Search for the cell housing the specified text and yield its [X, Y] center coordinate. 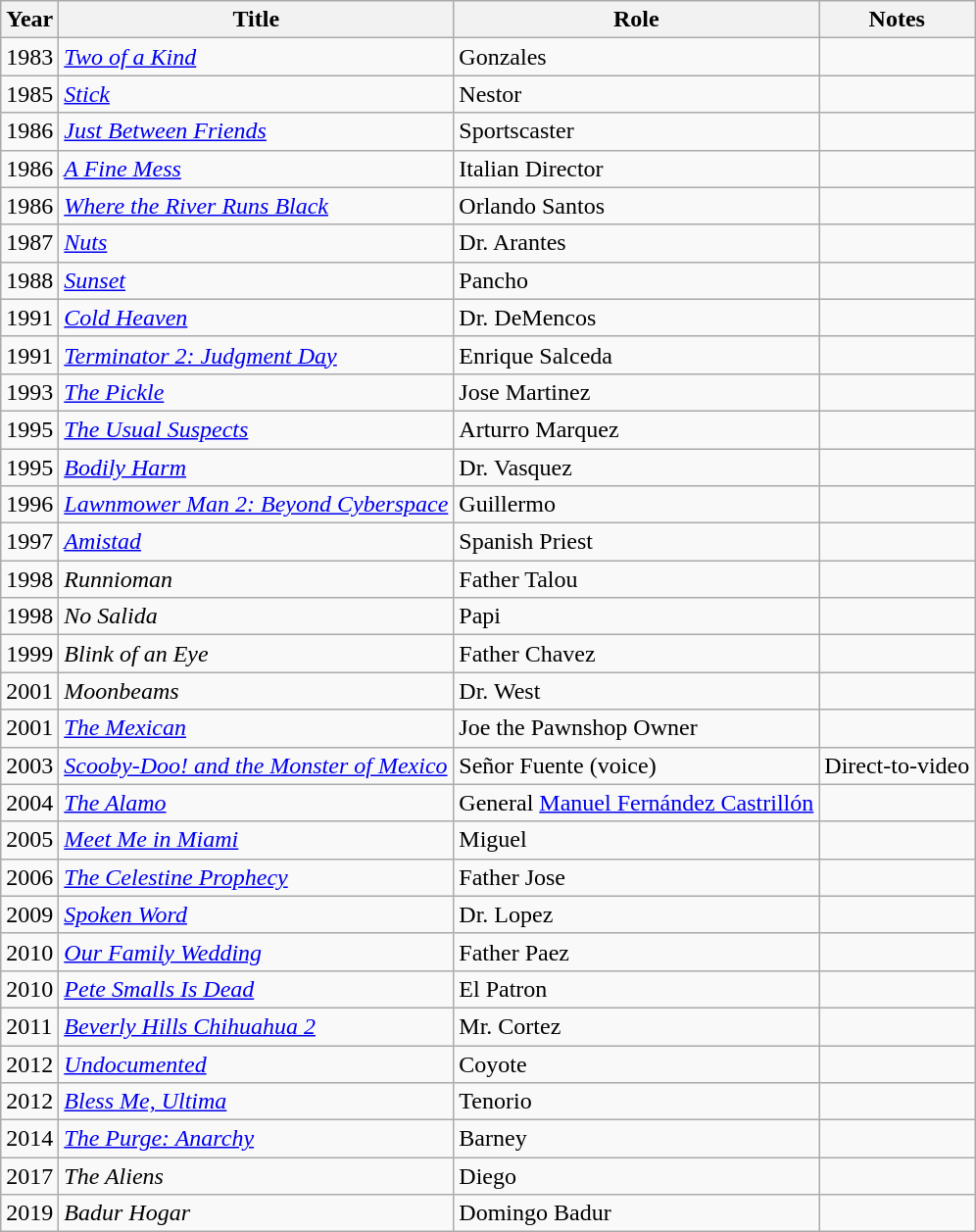
The Purge: Anarchy [257, 1139]
Pancho [637, 280]
Blink of an Eye [257, 654]
Terminator 2: Judgment Day [257, 355]
Jose Martinez [637, 392]
Papi [637, 616]
Father Jose [637, 877]
Nuts [257, 243]
Italian Director [637, 169]
Direct-to-video [898, 765]
A Fine Mess [257, 169]
Bodily Harm [257, 468]
1996 [29, 505]
Runnioman [257, 579]
1987 [29, 243]
Spoken Word [257, 914]
Señor Fuente (voice) [637, 765]
The Aliens [257, 1176]
Notes [898, 20]
Moonbeams [257, 691]
Just Between Friends [257, 131]
2004 [29, 803]
Amistad [257, 542]
Dr. DeMencos [637, 318]
The Celestine Prophecy [257, 877]
Undocumented [257, 1063]
Diego [637, 1176]
The Pickle [257, 392]
Meet Me in Miami [257, 840]
1988 [29, 280]
No Salida [257, 616]
Dr. Arantes [637, 243]
Pete Smalls Is Dead [257, 989]
Dr. Lopez [637, 914]
The Mexican [257, 728]
2014 [29, 1139]
Two of a Kind [257, 57]
The Alamo [257, 803]
Sportscaster [637, 131]
Gonzales [637, 57]
Role [637, 20]
Arturro Marquez [637, 429]
General Manuel Fernández Castrillón [637, 803]
Where the River Runs Black [257, 206]
Enrique Salceda [637, 355]
1999 [29, 654]
Scooby-Doo! and the Monster of Mexico [257, 765]
Spanish Priest [637, 542]
Our Family Wedding [257, 952]
Stick [257, 94]
Miguel [637, 840]
1985 [29, 94]
Father Paez [637, 952]
Domingo Badur [637, 1213]
1993 [29, 392]
El Patron [637, 989]
2005 [29, 840]
2011 [29, 1026]
Sunset [257, 280]
Tenorio [637, 1102]
Father Chavez [637, 654]
Coyote [637, 1063]
Barney [637, 1139]
Badur Hogar [257, 1213]
Year [29, 20]
Beverly Hills Chihuahua 2 [257, 1026]
Joe the Pawnshop Owner [637, 728]
Orlando Santos [637, 206]
Dr. West [637, 691]
The Usual Suspects [257, 429]
Nestor [637, 94]
Lawnmower Man 2: Beyond Cyberspace [257, 505]
Guillermo [637, 505]
Bless Me, Ultima [257, 1102]
2019 [29, 1213]
2017 [29, 1176]
2006 [29, 877]
1997 [29, 542]
Cold Heaven [257, 318]
Title [257, 20]
Father Talou [637, 579]
2003 [29, 765]
Dr. Vasquez [637, 468]
Mr. Cortez [637, 1026]
1983 [29, 57]
2009 [29, 914]
